Output the (x, y) coordinate of the center of the cell containing the given text.  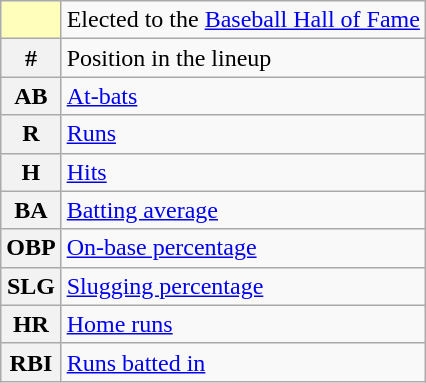
Runs batted in (243, 362)
RBI (31, 362)
Batting average (243, 210)
# (31, 58)
At-bats (243, 96)
Position in the lineup (243, 58)
Slugging percentage (243, 286)
Hits (243, 172)
BA (31, 210)
R (31, 134)
Elected to the Baseball Hall of Fame (243, 20)
Runs (243, 134)
On-base percentage (243, 248)
Home runs (243, 324)
HR (31, 324)
AB (31, 96)
H (31, 172)
OBP (31, 248)
SLG (31, 286)
